Locate the cell with the specified text and output its (x, y) center coordinate. 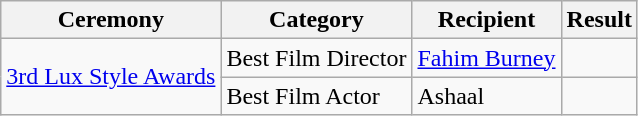
Category (316, 20)
Best Film Actor (316, 96)
Result (599, 20)
Ceremony (111, 20)
Fahim Burney (486, 58)
3rd Lux Style Awards (111, 77)
Ashaal (486, 96)
Recipient (486, 20)
Best Film Director (316, 58)
